Extract the [X, Y] coordinate from the center of the cell holding the provided text.  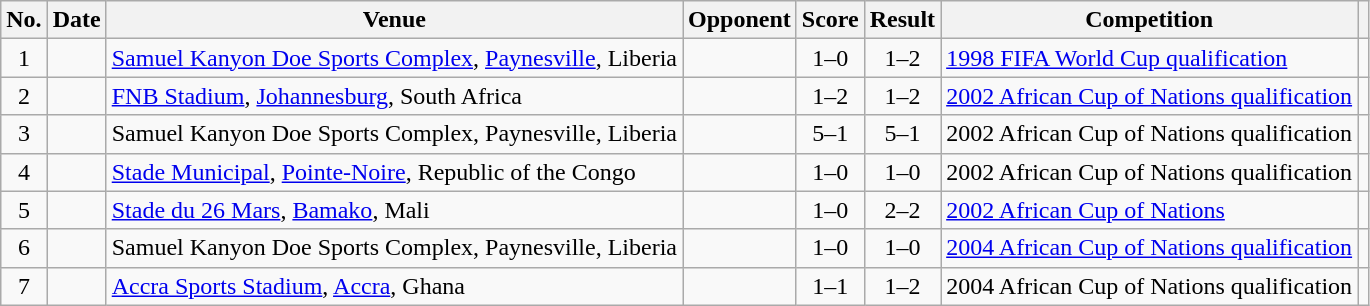
Venue [394, 20]
5 [24, 210]
Result [902, 20]
Stade du 26 Mars, Bamako, Mali [394, 210]
1–1 [830, 286]
Stade Municipal, Pointe-Noire, Republic of the Congo [394, 172]
Date [76, 20]
2002 African Cup of Nations [1150, 210]
FNB Stadium, Johannesburg, South Africa [394, 96]
Competition [1150, 20]
6 [24, 248]
3 [24, 134]
No. [24, 20]
1 [24, 58]
7 [24, 286]
4 [24, 172]
Opponent [740, 20]
Score [830, 20]
2–2 [902, 210]
1998 FIFA World Cup qualification [1150, 58]
Accra Sports Stadium, Accra, Ghana [394, 286]
2 [24, 96]
